Provide the [x, y] coordinate of the cell's center where the given text is located.  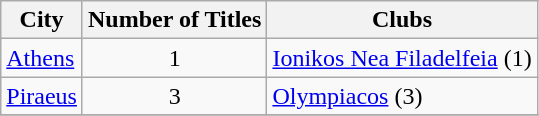
Clubs [402, 20]
3 [174, 96]
Number of Titles [174, 20]
Piraeus [42, 96]
Olympiacos (3) [402, 96]
City [42, 20]
Athens [42, 58]
1 [174, 58]
Ionikos Nea Filadelfeia (1) [402, 58]
